Return the (X, Y) coordinate for the center point of the cell that contains the specified text.  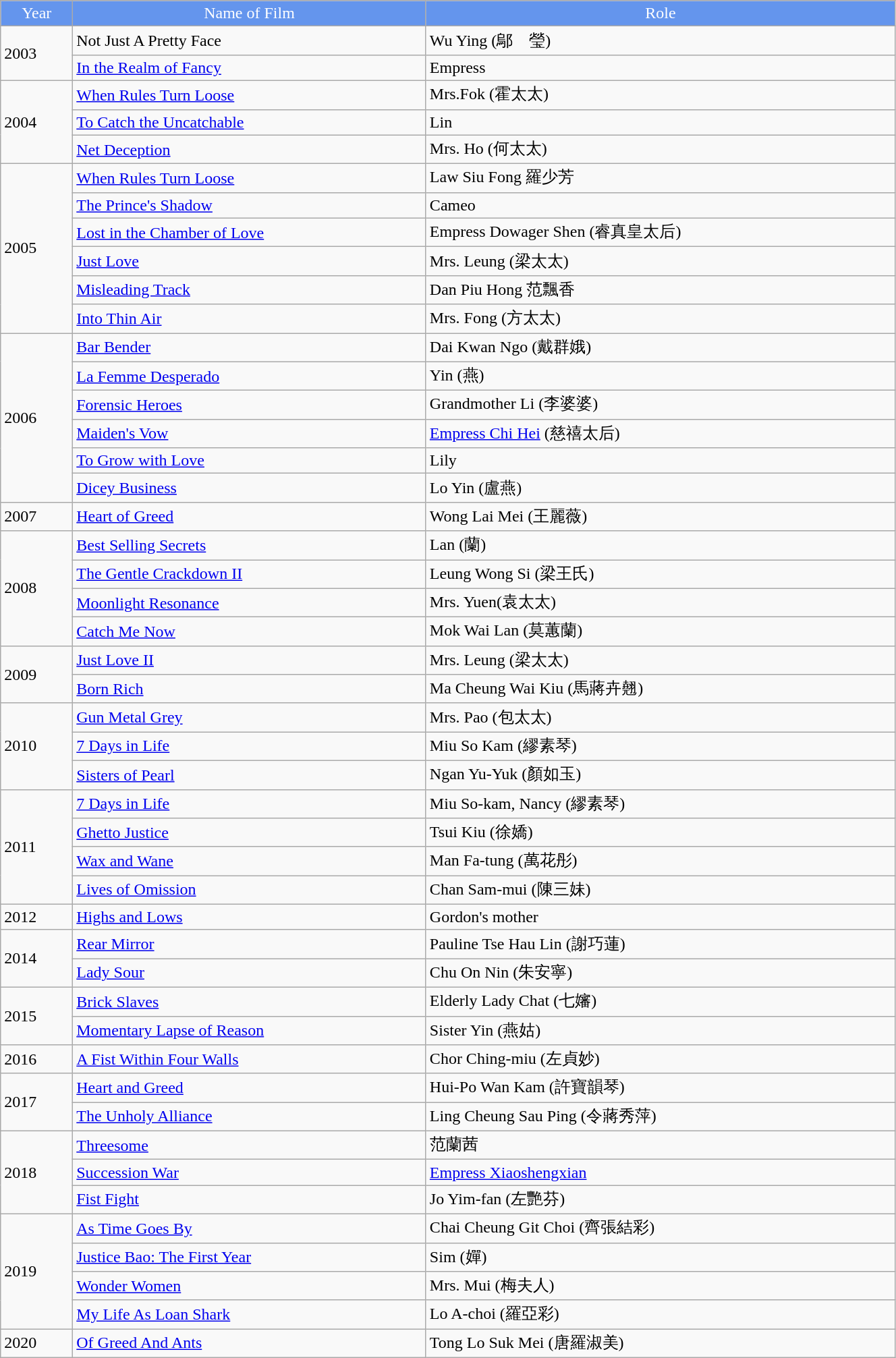
The Unholy Alliance (250, 1117)
Elderly Lady Chat (七嬸) (660, 1001)
Momentary Lapse of Reason (250, 1031)
Lo Yin (盧燕) (660, 488)
Misleading Track (250, 290)
Mok Wai Lan (莫蕙蘭) (660, 631)
Chai Cheung Git Choi (齊張結彩) (660, 1228)
2019 (36, 1271)
2014 (36, 958)
Grandmother Li (李婆婆) (660, 405)
Not Just A Pretty Face (250, 40)
Chor Ching-miu (左貞妙) (660, 1059)
Tong Lo Suk Mei (唐羅淑美) (660, 1344)
Law Siu Fong 羅少芳 (660, 178)
Empress Xiaoshengxian (660, 1172)
Just Love (250, 262)
Of Greed And Ants (250, 1344)
The Prince's Shadow (250, 205)
Catch Me Now (250, 631)
Net Deception (250, 150)
Ma Cheung Wai Kiu (馬蔣卉翹) (660, 689)
The Gentle Crackdown II (250, 575)
Wong Lai Mei (王麗薇) (660, 517)
Threesome (250, 1145)
Cameo (660, 205)
Dan Piu Hong 范飄香 (660, 290)
2012 (36, 917)
Highs and Lows (250, 917)
Tsui Kiu (徐嬌) (660, 832)
Bar Bender (250, 348)
Born Rich (250, 689)
2010 (36, 746)
Miu So-kam, Nancy (繆素琴) (660, 804)
Leung Wong Si (梁王氏) (660, 575)
Wax and Wane (250, 861)
2005 (36, 248)
Forensic Heroes (250, 405)
Sim (嬋) (660, 1257)
2017 (36, 1102)
Lady Sour (250, 973)
Fist Fight (250, 1199)
Mrs.Fok (霍太太) (660, 94)
Man Fa-tung (萬花彤) (660, 861)
Pauline Tse Hau Lin (謝巧蓮) (660, 944)
Just Love II (250, 660)
2008 (36, 588)
Justice Bao: The First Year (250, 1257)
Miu So Kam (繆素琴) (660, 746)
Dicey Business (250, 488)
Wu Ying (鄔 瑩) (660, 40)
Maiden's Vow (250, 433)
Ghetto Justice (250, 832)
Lost in the Chamber of Love (250, 232)
Rear Mirror (250, 944)
To Grow with Love (250, 461)
Jo Yim-fan (左艷芬) (660, 1199)
In the Realm of Fancy (250, 67)
Empress (660, 67)
Name of Film (250, 13)
Succession War (250, 1172)
Empress Dowager Shen (睿真皇太后) (660, 232)
Lo A-choi (羅亞彩) (660, 1314)
Yin (燕) (660, 376)
Chu On Nin (朱安寧) (660, 973)
Mrs. Pao (包太太) (660, 718)
范蘭茜 (660, 1145)
2011 (36, 847)
La Femme Desperado (250, 376)
2004 (36, 121)
Into Thin Air (250, 318)
2016 (36, 1059)
Ling Cheung Sau Ping (令蔣秀萍) (660, 1117)
A Fist Within Four Walls (250, 1059)
Heart of Greed (250, 517)
Mrs. Mui (梅夫人) (660, 1286)
Empress Chi Hei (慈禧太后) (660, 433)
Ngan Yu-Yuk (顏如玉) (660, 774)
2006 (36, 418)
Mrs. Yuen(袁太太) (660, 603)
Dai Kwan Ngo (戴群娥) (660, 348)
Mrs. Ho (何太太) (660, 150)
Best Selling Secrets (250, 545)
To Catch the Uncatchable (250, 122)
2015 (36, 1016)
Lin (660, 122)
Gun Metal Grey (250, 718)
Lan (蘭) (660, 545)
Brick Slaves (250, 1001)
Sister Yin (燕姑) (660, 1031)
Moonlight Resonance (250, 603)
Mrs. Fong (方太太) (660, 318)
2003 (36, 54)
Lily (660, 461)
Gordon's mother (660, 917)
Lives of Omission (250, 890)
My Life As Loan Shark (250, 1314)
2009 (36, 675)
Wonder Women (250, 1286)
2018 (36, 1172)
As Time Goes By (250, 1228)
Hui-Po Wan Kam (許寶韻琴) (660, 1087)
Sisters of Pearl (250, 774)
Year (36, 13)
Role (660, 13)
2007 (36, 517)
Heart and Greed (250, 1087)
Chan Sam-mui (陳三妹) (660, 890)
2020 (36, 1344)
